Extract the [x, y] coordinate from the center of the cell holding the provided text.  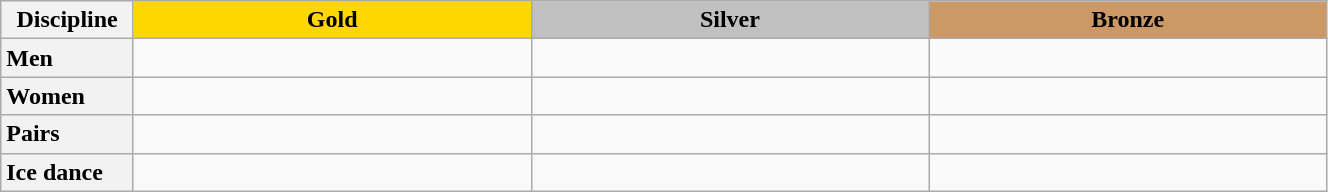
Silver [730, 20]
Gold [332, 20]
Bronze [1128, 20]
Pairs [68, 134]
Men [68, 58]
Discipline [68, 20]
Ice dance [68, 172]
Women [68, 96]
